Find where the given text appears and provide that cell's center as [X, Y] coordinate. 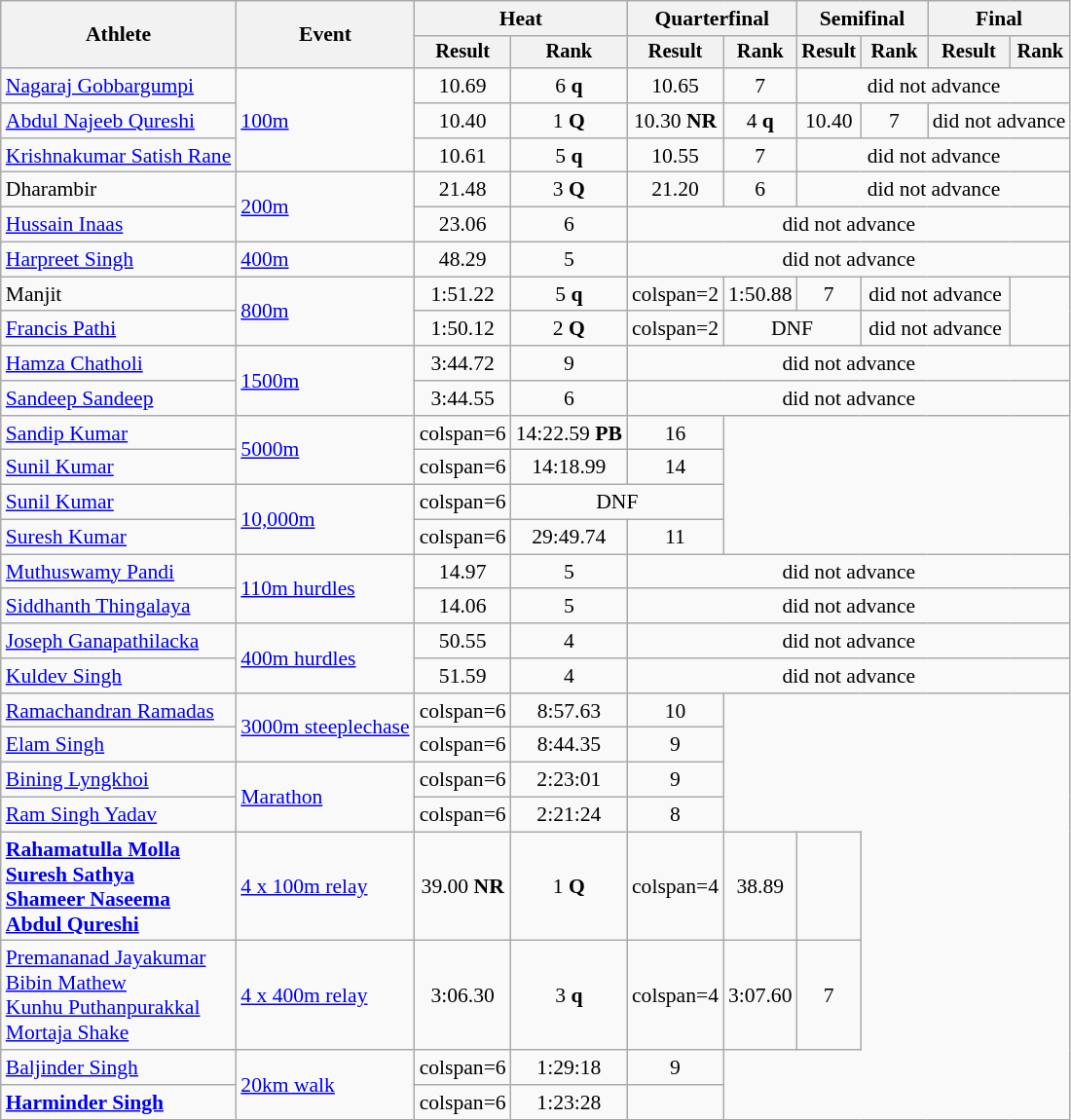
3:44.72 [463, 363]
Hamza Chatholi [119, 363]
8 [676, 815]
Baljinder Singh [119, 1067]
2:23:01 [569, 780]
10.69 [463, 86]
Abdul Najeeb Qureshi [119, 121]
800m [325, 312]
1:23:28 [569, 1102]
Sandip Kumar [119, 433]
Heat [521, 19]
3 q [569, 995]
Hussain Inaas [119, 225]
11 [676, 538]
10.61 [463, 156]
Athlete [119, 35]
14.06 [463, 607]
Dharambir [119, 190]
Semifinal [863, 19]
2:21:24 [569, 815]
Ramachandran Ramadas [119, 711]
Suresh Kumar [119, 538]
1:50.12 [463, 329]
39.00 NR [463, 886]
4 x 400m relay [325, 995]
14 [676, 467]
Krishnakumar Satish Rane [119, 156]
3:07.60 [759, 995]
8:57.63 [569, 711]
3 Q [569, 190]
10.65 [676, 86]
Rahamatulla MollaSuresh SathyaShameer NaseemaAbdul Qureshi [119, 886]
20km walk [325, 1085]
14:18.99 [569, 467]
16 [676, 433]
400m hurdles [325, 658]
38.89 [759, 886]
Joseph Ganapathilacka [119, 641]
Sandeep Sandeep [119, 398]
400m [325, 260]
48.29 [463, 260]
5000m [325, 450]
3:06.30 [463, 995]
100m [325, 121]
Elam Singh [119, 745]
3:44.55 [463, 398]
21.20 [676, 190]
Event [325, 35]
10.30 NR [676, 121]
14.97 [463, 572]
Muthuswamy Pandi [119, 572]
Kuldev Singh [119, 676]
21.48 [463, 190]
3000m steeplechase [325, 728]
6 q [569, 86]
Premananad JayakumarBibin MathewKunhu PuthanpurakkalMortaja Shake [119, 995]
4 q [759, 121]
Nagaraj Gobbargumpi [119, 86]
Quarterfinal [713, 19]
4 x 100m relay [325, 886]
10 [676, 711]
200m [325, 206]
Francis Pathi [119, 329]
29:49.74 [569, 538]
1:29:18 [569, 1067]
10,000m [325, 520]
Final [999, 19]
50.55 [463, 641]
110m hurdles [325, 588]
14:22.59 PB [569, 433]
Manjit [119, 294]
8:44.35 [569, 745]
1500m [325, 380]
Bining Lyngkhoi [119, 780]
Marathon [325, 797]
2 Q [569, 329]
1:50.88 [759, 294]
51.59 [463, 676]
Harminder Singh [119, 1102]
1:51.22 [463, 294]
Siddhanth Thingalaya [119, 607]
Harpreet Singh [119, 260]
Ram Singh Yadav [119, 815]
10.55 [676, 156]
23.06 [463, 225]
